Locate the cell with the specified text and output its [X, Y] center coordinate. 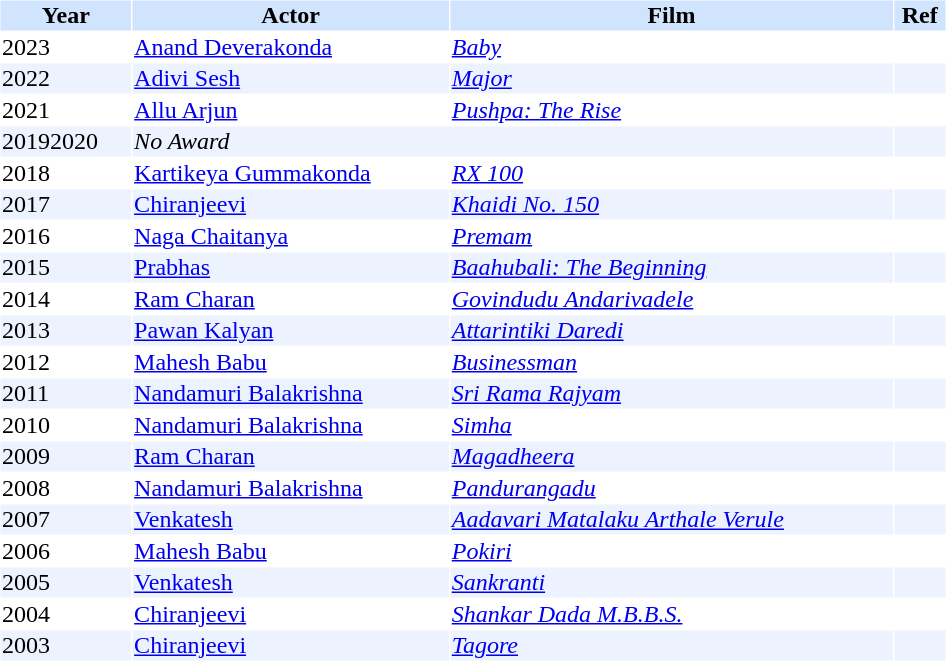
2009 [66, 457]
No Award [513, 141]
Pokiri [671, 551]
Simha [671, 425]
Baahubali: The Beginning [671, 267]
2004 [66, 614]
Businessman [671, 362]
RX 100 [671, 173]
2003 [66, 645]
2011 [66, 393]
Naga Chaitanya [291, 236]
Pushpa: The Rise [671, 110]
Premam [671, 236]
20192020 [66, 141]
2005 [66, 583]
Khaidi No. 150 [671, 205]
Sri Rama Rajyam [671, 393]
Ref [920, 15]
2008 [66, 488]
Pandurangadu [671, 488]
2021 [66, 110]
2012 [66, 362]
Govindudu Andarivadele [671, 299]
2010 [66, 425]
2006 [66, 551]
Shankar Dada M.B.B.S. [671, 614]
2014 [66, 299]
Anand Deverakonda [291, 47]
2023 [66, 47]
2016 [66, 236]
Kartikeya Gummakonda [291, 173]
2022 [66, 79]
Pawan Kalyan [291, 331]
Baby [671, 47]
Attarintiki Daredi [671, 331]
2007 [66, 519]
2013 [66, 331]
Sankranti [671, 583]
Aadavari Matalaku Arthale Verule [671, 519]
Allu Arjun [291, 110]
2017 [66, 205]
Magadheera [671, 457]
Film [671, 15]
2018 [66, 173]
Actor [291, 15]
Year [66, 15]
Major [671, 79]
2015 [66, 267]
Tagore [671, 645]
Prabhas [291, 267]
Adivi Sesh [291, 79]
